For the text-containing cell, return its midpoint in [x, y] coordinate format. 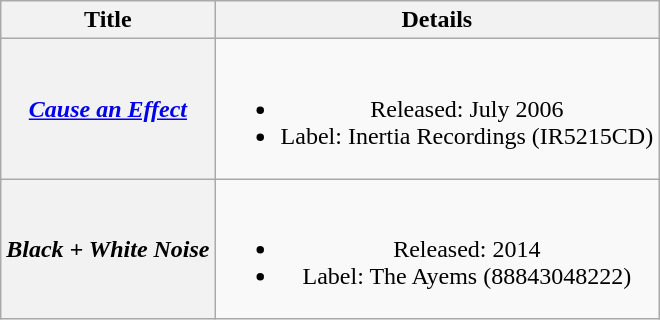
Title [108, 20]
Black + White Noise [108, 249]
Details [437, 20]
Cause an Effect [108, 109]
Released: 2014Label: The Ayems (88843048222) [437, 249]
Released: July 2006Label: Inertia Recordings (IR5215CD) [437, 109]
